For the text-containing cell, return its midpoint in (X, Y) coordinate format. 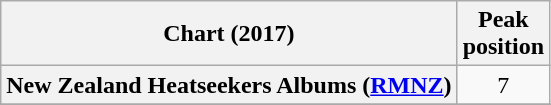
Peak position (503, 34)
Chart (2017) (229, 34)
New Zealand Heatseekers Albums (RMNZ) (229, 85)
7 (503, 85)
